Scan for the cell matching the given text and deliver its [X, Y] coordinate at center. 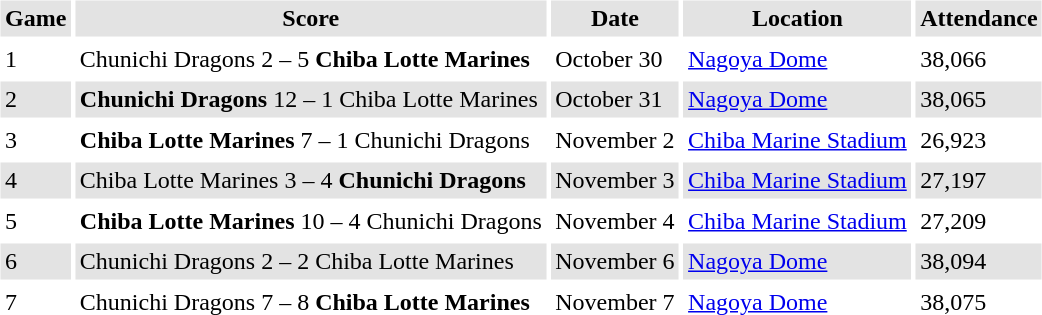
October 31 [615, 100]
26,923 [979, 140]
38,065 [979, 100]
5 [35, 221]
Chiba Lotte Marines 7 – 1 Chunichi Dragons [310, 140]
November 3 [615, 180]
Chunichi Dragons 12 – 1 Chiba Lotte Marines [310, 100]
Date [615, 18]
6 [35, 262]
38,066 [979, 59]
November 4 [615, 221]
November 6 [615, 262]
3 [35, 140]
Chunichi Dragons 2 – 5 Chiba Lotte Marines [310, 59]
Chiba Lotte Marines 10 – 4 Chunichi Dragons [310, 221]
Chunichi Dragons 2 – 2 Chiba Lotte Marines [310, 262]
Game [35, 18]
Location [798, 18]
October 30 [615, 59]
27,209 [979, 221]
November 2 [615, 140]
Score [310, 18]
38,094 [979, 262]
27,197 [979, 180]
Chiba Lotte Marines 3 – 4 Chunichi Dragons [310, 180]
1 [35, 59]
4 [35, 180]
2 [35, 100]
Attendance [979, 18]
